Extract the [X, Y] coordinate from the center of the cell holding the provided text.  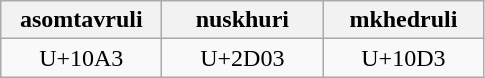
U+2D03 [242, 58]
mkhedruli [404, 20]
nuskhuri [242, 20]
U+10D3 [404, 58]
asomtavruli [82, 20]
U+10A3 [82, 58]
